Extract the (X, Y) coordinate from the center of the cell holding the provided text.  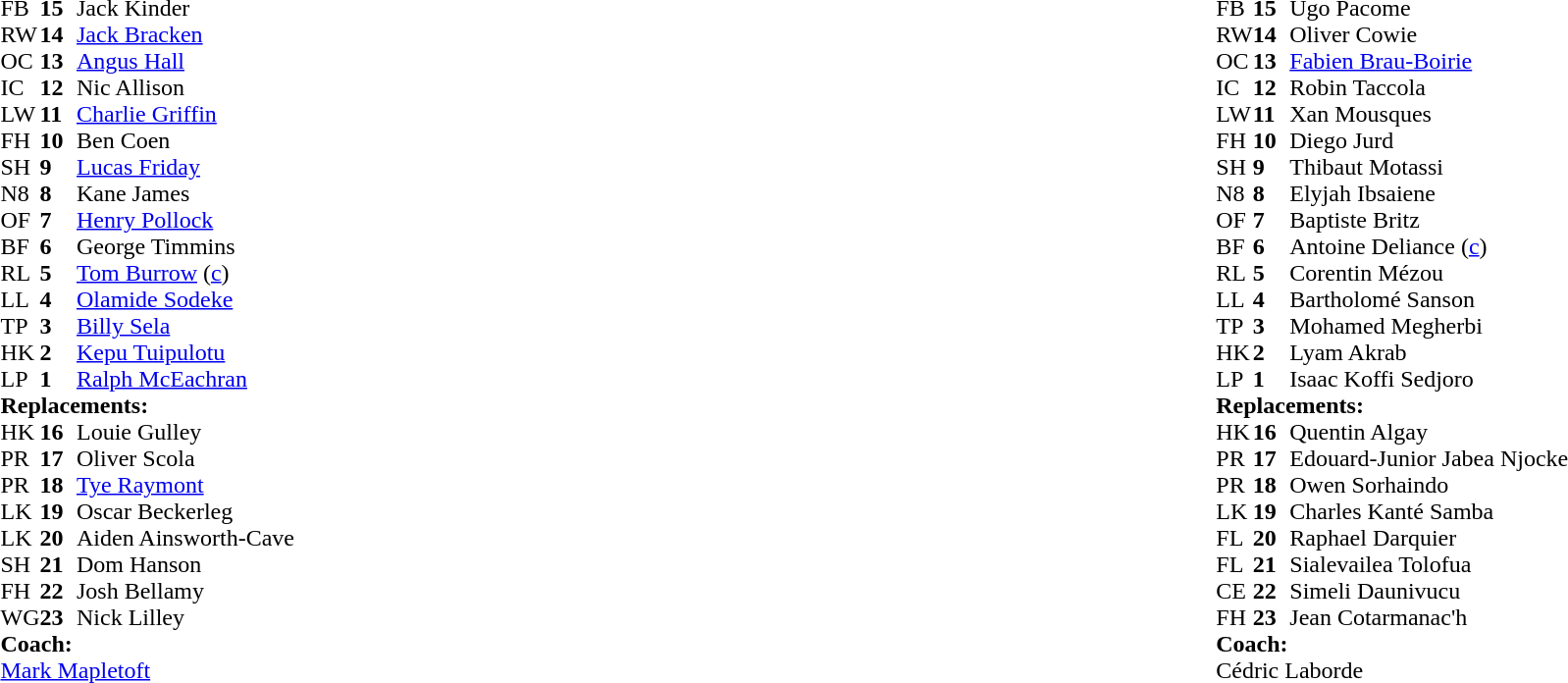
Henry Pollock (185, 220)
Charlie Griffin (185, 114)
Simeli Daunivucu (1429, 591)
WG (20, 618)
Ben Coen (185, 141)
Kepu Tuipulotu (185, 353)
CE (1234, 591)
Quentin Algay (1429, 432)
Owen Sorhaindo (1429, 485)
Aiden Ainsworth-Cave (185, 538)
Edouard-Junior Jabea Njocke (1429, 459)
Charles Kanté Samba (1429, 512)
Billy Sela (185, 326)
Oliver Cowie (1429, 35)
Isaac Koffi Sedjoro (1429, 379)
Nick Lilley (185, 618)
Raphael Darquier (1429, 538)
Robin Taccola (1429, 88)
Corentin Mézou (1429, 273)
Jean Cotarmanac'h (1429, 618)
Diego Jurd (1429, 141)
Fabien Brau-Boirie (1429, 61)
Dom Hanson (185, 565)
Olamide Sodeke (185, 300)
Elyjah Ibsaiene (1429, 194)
Xan Mousques (1429, 114)
Thibaut Motassi (1429, 167)
Nic Allison (185, 88)
Kane James (185, 194)
Antoine Deliance (c) (1429, 247)
Sialevailea Tolofua (1429, 565)
Louie Gulley (185, 432)
Jack Bracken (185, 35)
Baptiste Britz (1429, 220)
George Timmins (185, 247)
Josh Bellamy (185, 591)
Lucas Friday (185, 167)
Oscar Beckerleg (185, 512)
Ralph McEachran (185, 379)
Oliver Scola (185, 459)
Angus Hall (185, 61)
Bartholomé Sanson (1429, 300)
Tom Burrow (c) (185, 273)
Tye Raymont (185, 485)
Lyam Akrab (1429, 353)
Mohamed Megherbi (1429, 326)
